Scan for the cell matching the given text and deliver its [x, y] coordinate at center. 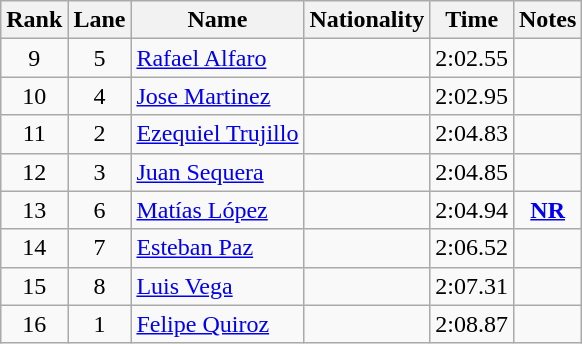
Matías López [218, 210]
2:04.94 [472, 210]
5 [100, 58]
9 [34, 58]
1 [100, 324]
10 [34, 96]
Notes [547, 20]
2:04.83 [472, 134]
Luis Vega [218, 286]
Lane [100, 20]
2 [100, 134]
16 [34, 324]
Rafael Alfaro [218, 58]
13 [34, 210]
6 [100, 210]
2:08.87 [472, 324]
3 [100, 172]
Name [218, 20]
2:06.52 [472, 248]
4 [100, 96]
2:07.31 [472, 286]
8 [100, 286]
Jose Martinez [218, 96]
NR [547, 210]
Time [472, 20]
14 [34, 248]
Felipe Quiroz [218, 324]
2:04.85 [472, 172]
Juan Sequera [218, 172]
Esteban Paz [218, 248]
15 [34, 286]
Rank [34, 20]
2:02.55 [472, 58]
Nationality [367, 20]
Ezequiel Trujillo [218, 134]
12 [34, 172]
2:02.95 [472, 96]
7 [100, 248]
11 [34, 134]
